From the cell containing the given text, extract its center point as (X, Y) coordinate. 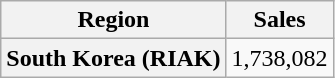
Sales (280, 20)
Region (114, 20)
South Korea (RIAK) (114, 58)
1,738,082 (280, 58)
